Search for the cell housing the specified text and yield its [X, Y] center coordinate. 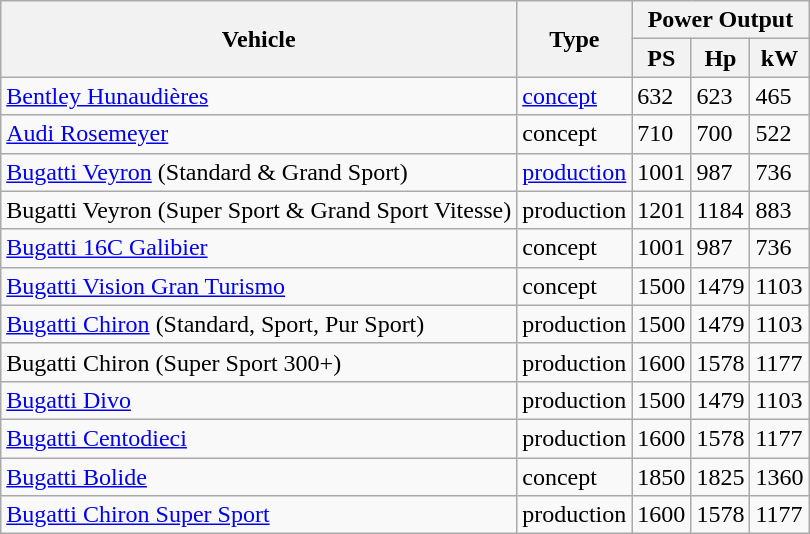
1201 [662, 210]
Vehicle [259, 39]
Bugatti Chiron (Standard, Sport, Pur Sport) [259, 324]
1360 [780, 477]
Bugatti Veyron (Standard & Grand Sport) [259, 172]
Bugatti Vision Gran Turismo [259, 286]
632 [662, 96]
623 [720, 96]
Bugatti Bolide [259, 477]
Bugatti Chiron Super Sport [259, 515]
Audi Rosemeyer [259, 134]
kW [780, 58]
1850 [662, 477]
1184 [720, 210]
Bugatti Centodieci [259, 438]
Bugatti Chiron (Super Sport 300+) [259, 362]
Power Output [720, 20]
Hp [720, 58]
1825 [720, 477]
Type [574, 39]
710 [662, 134]
Bugatti Divo [259, 400]
Bugatti 16C Galibier [259, 248]
Bugatti Veyron (Super Sport & Grand Sport Vitesse) [259, 210]
465 [780, 96]
700 [720, 134]
PS [662, 58]
522 [780, 134]
883 [780, 210]
Bentley Hunaudières [259, 96]
